Extract the [x, y] coordinate from the center of the cell holding the provided text.  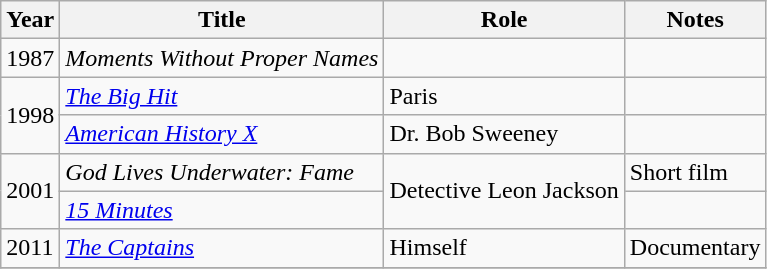
15 Minutes [222, 210]
American History X [222, 134]
Short film [695, 172]
Role [504, 20]
The Captains [222, 248]
1987 [30, 58]
Title [222, 20]
Dr. Bob Sweeney [504, 134]
Documentary [695, 248]
2011 [30, 248]
Year [30, 20]
Notes [695, 20]
Paris [504, 96]
God Lives Underwater: Fame [222, 172]
1998 [30, 115]
Detective Leon Jackson [504, 191]
Moments Without Proper Names [222, 58]
Himself [504, 248]
2001 [30, 191]
The Big Hit [222, 96]
